Locate the cell with the specified text and output its (x, y) center coordinate. 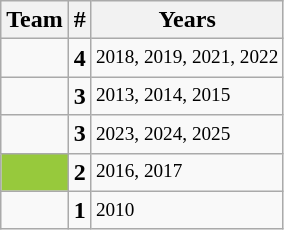
2016, 2017 (187, 172)
Team (35, 20)
2023, 2024, 2025 (187, 134)
Years (187, 20)
1 (80, 210)
# (80, 20)
2018, 2019, 2021, 2022 (187, 58)
2 (80, 172)
2010 (187, 210)
2013, 2014, 2015 (187, 96)
4 (80, 58)
